Scan for the cell matching the given text and deliver its (x, y) coordinate at center. 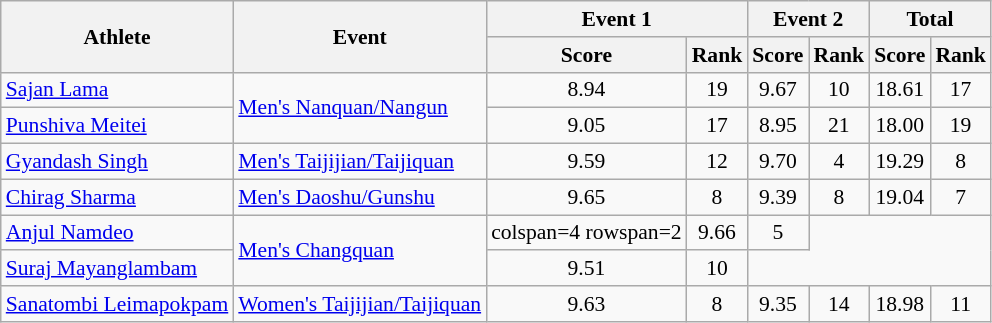
4 (840, 162)
18.98 (900, 304)
colspan=4 rowspan=2 (586, 233)
Women's Taijijian/Taijiquan (360, 304)
9.51 (586, 269)
Sajan Lama (118, 90)
18.61 (900, 90)
Men's Changquan (360, 250)
Men's Taijijian/Taijiquan (360, 162)
Event (360, 36)
14 (840, 304)
19.29 (900, 162)
5 (778, 233)
11 (960, 304)
9.35 (778, 304)
9.59 (586, 162)
Suraj Mayanglambam (118, 269)
Gyandash Singh (118, 162)
Total (930, 19)
Punshiva Meitei (118, 126)
Anjul Namdeo (118, 233)
9.05 (586, 126)
Men's Nanquan/Nangun (360, 108)
9.67 (778, 90)
19.04 (900, 197)
8.95 (778, 126)
Event 2 (808, 19)
Chirag Sharma (118, 197)
12 (718, 162)
Men's Daoshu/Gunshu (360, 197)
Event 1 (616, 19)
9.63 (586, 304)
9.39 (778, 197)
7 (960, 197)
18.00 (900, 126)
Athlete (118, 36)
9.70 (778, 162)
9.66 (718, 233)
8.94 (586, 90)
21 (840, 126)
9.65 (586, 197)
Sanatombi Leimapokpam (118, 304)
